Locate the cell with the specified text and output its [X, Y] center coordinate. 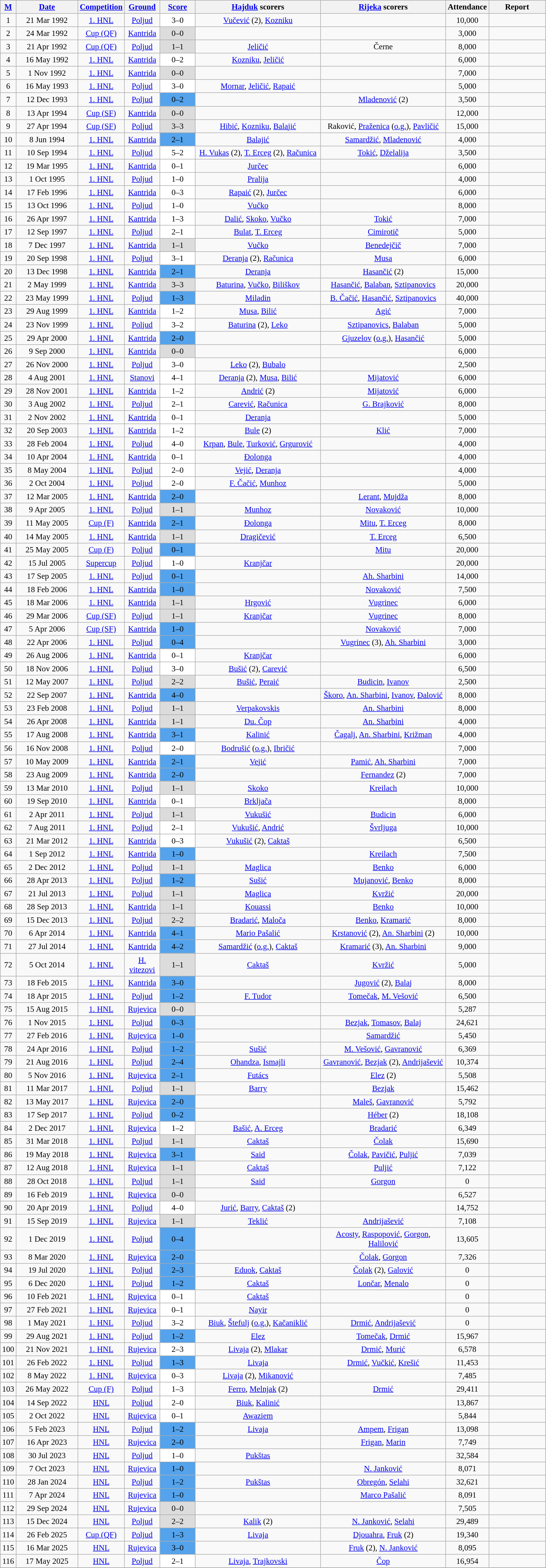
Leko (2), Bubalo [258, 364]
89 [8, 1194]
Livaja (2), Mikanović [258, 1376]
Mladenović (2) [383, 100]
9 Sep 2000 [47, 351]
42 [8, 563]
Tomečak, Drmić [383, 1336]
Vučević (2), Kozniku [258, 20]
3 [8, 47]
Drmić, Vučkić, Krešić [383, 1363]
109 [8, 1469]
80 [8, 1075]
97 [8, 1310]
31 Mar 2018 [47, 1141]
96 [8, 1297]
Agić [383, 312]
Vukušić (2), Caktaš [258, 841]
12 May 2007 [47, 682]
2 [8, 33]
24,621 [467, 1022]
Bule (2) [258, 431]
17 Aug 2008 [47, 735]
27 Feb 2021 [47, 1310]
37 [8, 497]
9,000 [467, 947]
72 [8, 965]
11 [8, 152]
29,411 [467, 1389]
30 Jul 2023 [47, 1455]
82 [8, 1102]
28 [8, 378]
Krstanović (2), An. Sharbini (2) [383, 933]
27 [8, 364]
104 [8, 1403]
16 May 1993 [47, 86]
16 Mar 2025 [47, 1548]
57 [8, 761]
Bezjak, Tomasov, Balaj [383, 1022]
16 Feb 2019 [47, 1194]
111 [8, 1495]
15 Jul 2005 [47, 563]
8 May 2022 [47, 1376]
Hrgović [258, 603]
Du. Čop [258, 722]
44 [8, 589]
24 Mar 1992 [47, 33]
90 [8, 1208]
F. Tudor [258, 996]
2 May 1999 [47, 285]
88 [8, 1181]
25 May 2005 [47, 550]
53 [8, 708]
8,095 [467, 1548]
Čop [383, 1561]
71 [8, 947]
1 Dec 2019 [47, 1239]
7 [8, 100]
10 Feb 2021 [47, 1297]
Fernandez (2) [383, 774]
77 [8, 1036]
21 Apr 1992 [47, 47]
79 [8, 1062]
3 Aug 2002 [47, 404]
24 [8, 325]
9 [8, 126]
8 [8, 113]
60 [8, 801]
17 Sep 2005 [47, 576]
8,091 [467, 1495]
108 [8, 1455]
70 [8, 933]
26 Nov 2000 [47, 364]
Mornar, Jeličić, Rapaić [258, 86]
6,369 [467, 1049]
5,450 [467, 1036]
21 Nov 2021 [47, 1349]
43 [8, 576]
Supercup [101, 563]
101 [8, 1363]
Obregón, Selahi [383, 1482]
Vugrinec (3), Ah. Sharbini [383, 642]
41 [8, 550]
21 Mar 1992 [47, 20]
20 Sep 1998 [47, 258]
68 [8, 907]
66 [8, 880]
69 [8, 920]
19 May 2018 [47, 1155]
26 Aug 2006 [47, 656]
7,108 [467, 1221]
22 Apr 2006 [47, 642]
13 Oct 1996 [47, 206]
34 [8, 457]
14 [8, 192]
8,071 [467, 1469]
Vejić, Deranja [258, 470]
5,844 [467, 1416]
Čolak (2), Galović [383, 1270]
1 May 2021 [47, 1323]
Kalinić [258, 735]
Puljić [383, 1168]
10,374 [467, 1062]
13 May 2017 [47, 1102]
Benko, Kramarić [383, 920]
Drmić, Murić [383, 1349]
115 [8, 1548]
5 [8, 73]
56 [8, 748]
13 Dec 1998 [47, 272]
Eduok, Caktaš [258, 1270]
23 Aug 2009 [47, 774]
116 [8, 1561]
87 [8, 1168]
2 Oct 2022 [47, 1416]
40,000 [467, 298]
17 Sep 2017 [47, 1115]
1 Sep 2012 [47, 854]
Awaziem [258, 1416]
Mitu, T. Erceg [383, 523]
15,690 [467, 1141]
16 Nov 2008 [47, 748]
Musa, Bilić [258, 312]
27 Apr 1994 [47, 126]
74 [8, 996]
Pralija [258, 179]
5 Oct 2014 [47, 965]
65 [8, 867]
Andrijašević [383, 1221]
12 Sep 1997 [47, 232]
114 [8, 1535]
Biuk, Štefulj (o.g.), Kačaniklić [258, 1323]
Munhoz [258, 510]
14 Sep 2022 [47, 1403]
8 Mar 2020 [47, 1257]
106 [8, 1429]
Samardžić (o.g.), Caktaš [258, 947]
35 [8, 470]
112 [8, 1508]
33 [8, 444]
Kalik (2) [258, 1522]
Miladin [258, 298]
84 [8, 1128]
Mujanović, Benko [383, 880]
52 [8, 695]
Baturina (2), Leko [258, 325]
32,584 [467, 1455]
14 May 2005 [47, 537]
2 Dec 2012 [47, 867]
17 [8, 232]
13,867 [467, 1403]
Švrljuga [383, 828]
4–2 [178, 947]
Baturina, Vučko, Biliškov [258, 285]
48 [8, 642]
18 Mar 2006 [47, 603]
50 [8, 669]
12 [8, 166]
7,039 [467, 1155]
Mitu [383, 550]
55 [8, 735]
36 [8, 483]
58 [8, 774]
Černe [383, 47]
20 [8, 272]
Nayir [258, 1310]
20 Apr 2019 [47, 1208]
Lončar, Menalo [383, 1283]
Čolak [383, 1141]
78 [8, 1049]
Hibić, Kozniku, Balajić [258, 126]
Gavranović, Bezjak (2), Andrijašević [383, 1062]
7 Dec 1997 [47, 245]
Ah. Sharbini [383, 576]
6 Dec 2020 [47, 1283]
4 Aug 2001 [47, 378]
8 May 2004 [47, 470]
83 [8, 1115]
31 [8, 417]
6,578 [467, 1349]
Andrić (2) [258, 391]
26 Feb 2022 [47, 1363]
Klić [383, 431]
23 May 1999 [47, 298]
Report [517, 7]
2 Oct 2004 [47, 483]
46 [8, 616]
12 Dec 1993 [47, 100]
15,462 [467, 1089]
Bašić, A. Erceg [258, 1128]
13 Apr 1994 [47, 113]
22 [8, 298]
93 [8, 1257]
Brkljača [258, 801]
29 Apr 2000 [47, 338]
26 Apr 2008 [47, 722]
Fruk (2), N. Janković [383, 1548]
Drmić, Andrijašević [383, 1323]
Score [178, 7]
15 Sep 2019 [47, 1221]
Skoko [258, 788]
15,967 [467, 1336]
Budicin [383, 814]
Frigan, Marin [383, 1442]
5 Apr 2006 [47, 629]
105 [8, 1416]
5–2 [178, 152]
Biuk, Kalinić [258, 1403]
47 [8, 629]
Hajduk scorers [258, 7]
Lerant, Mujdža [383, 497]
Héber (2) [383, 1115]
29 Aug 1999 [47, 312]
54 [8, 722]
10 Sep 1994 [47, 152]
26 Apr 1997 [47, 219]
13 Mar 2010 [47, 788]
7 Apr 2024 [47, 1495]
28 Oct 2018 [47, 1181]
Vukušić [258, 814]
B. Čačić, Hasančić, Sztipanovics [383, 298]
13,098 [467, 1429]
Cimirotič [383, 232]
Ferro, Melnjak (2) [258, 1389]
28 Sep 2013 [47, 907]
26 Feb 2025 [47, 1535]
16 Apr 2023 [47, 1442]
Deranja (2), Računica [258, 258]
14,752 [467, 1208]
45 [8, 603]
15 [8, 206]
11,453 [467, 1363]
Elez [258, 1336]
11 May 2005 [47, 523]
103 [8, 1389]
19 Jul 2020 [47, 1270]
Hasančić, Balaban, Sztipanovics [383, 285]
Sztipanovics, Balaban [383, 325]
1 Nov 2015 [47, 1022]
7,326 [467, 1257]
100 [8, 1349]
18 Apr 2015 [47, 996]
24 Apr 2016 [47, 1049]
13 [8, 179]
91 [8, 1221]
21 Jul 2013 [47, 894]
19,340 [467, 1535]
Rapaić (2), Jurčec [258, 192]
Tomečak, M. Vešović [383, 996]
4 [8, 60]
49 [8, 656]
H. vitezovi [142, 965]
21 [8, 285]
Jurčec [258, 166]
Date [47, 7]
17 Feb 1996 [47, 192]
28 Nov 2001 [47, 391]
6 [8, 86]
28 Jan 2024 [47, 1482]
10 [8, 139]
Bulat, T. Erceg [258, 232]
Bušić, Peraić [258, 682]
Čolak, Gorgon [383, 1257]
18,108 [467, 1115]
18 Feb 2015 [47, 983]
2–4 [178, 1062]
16 May 1992 [47, 60]
21 Aug 2016 [47, 1062]
G. Brajković [383, 404]
81 [8, 1089]
T. Erceg [383, 537]
22 Sep 2007 [47, 695]
12,000 [467, 113]
Marco Pašalić [383, 1495]
110 [8, 1482]
32,621 [467, 1482]
2 Apr 2011 [47, 814]
27 Jul 2014 [47, 947]
Bušić (2), Carević [258, 669]
1 [8, 20]
Dragičević [258, 537]
Jugović (2), Balaj [383, 983]
Balajić [258, 139]
19 Mar 1995 [47, 166]
16,954 [467, 1561]
Kramarić (3), An. Sharbini [383, 947]
1 Nov 1992 [47, 73]
28 Apr 2013 [47, 880]
Drmić [383, 1389]
2 Nov 2002 [47, 417]
62 [8, 828]
Acosty, Raspopović, Gorgon, Halilović [383, 1239]
63 [8, 841]
Krpan, Bule, Turković, Grgurović [258, 444]
Samardžić [383, 1036]
21 Mar 2012 [47, 841]
7,505 [467, 1508]
M. Vešović, Gavranović [383, 1049]
Vejić [258, 761]
N. Janković [383, 1469]
2 Dec 2017 [47, 1128]
Jeličić [258, 47]
18 [8, 245]
29,489 [467, 1522]
15 Dec 2024 [47, 1522]
Competition [101, 7]
Verpakovskis [258, 708]
Bradarić [383, 1128]
Musa [383, 258]
N. Janković, Selahi [383, 1522]
14,000 [467, 576]
95 [8, 1283]
29 Sep 2024 [47, 1508]
23 Nov 1999 [47, 325]
94 [8, 1270]
Livaja, Trajkovski [258, 1561]
Kozniku, Jeličić [258, 60]
7 Aug 2011 [47, 828]
27 Feb 2016 [47, 1036]
7,485 [467, 1376]
6,527 [467, 1194]
Carević, Računica [258, 404]
Čagalj, An. Sharbini, Križman [383, 735]
Ampem, Frigan [383, 1429]
51 [8, 682]
26 May 2022 [47, 1389]
Budicin, Ivanov [383, 682]
Attendance [467, 7]
19 Sep 2010 [47, 801]
Mario Pašalić [258, 933]
Teklić [258, 1221]
Bodrušić (o.g.), Ibričić [258, 748]
Bradarić, Maloča [258, 920]
Benedejčič [383, 245]
10 May 2009 [47, 761]
67 [8, 894]
18 Feb 2006 [47, 589]
102 [8, 1376]
Elez (2) [383, 1075]
Jurić, Barry, Caktaš (2) [258, 1208]
40 [8, 537]
61 [8, 814]
32 [8, 431]
10 Apr 2004 [47, 457]
29 Mar 2006 [47, 616]
Gorgon [383, 1181]
Vukušić, Andrić [258, 828]
29 [8, 391]
Stanovi [142, 378]
59 [8, 788]
Futács [258, 1075]
15 Dec 2013 [47, 920]
13,605 [467, 1239]
18 Nov 2006 [47, 669]
7,749 [467, 1442]
92 [8, 1239]
75 [8, 1009]
25 [8, 338]
5 Nov 2016 [47, 1075]
Čolak, Pavičić, Puljić [383, 1155]
7 Oct 2023 [47, 1469]
15 Aug 2015 [47, 1009]
98 [8, 1323]
39 [8, 523]
8 Jun 1994 [47, 139]
26 [8, 351]
16 [8, 219]
64 [8, 854]
29 Aug 2021 [47, 1336]
Maleš, Gavranović [383, 1102]
12 Mar 2005 [47, 497]
6 Apr 2014 [47, 933]
86 [8, 1155]
19 [8, 258]
Bezjak [383, 1089]
113 [8, 1522]
6,349 [467, 1128]
Raković, Praženica (o.g.), Pavličić [383, 126]
Livaja (2), Mlakar [258, 1349]
20 Sep 2003 [47, 431]
23 Feb 2008 [47, 708]
38 [8, 510]
28 Feb 2004 [47, 444]
107 [8, 1442]
Kouassi [258, 907]
Djouahra, Fruk (2) [383, 1535]
76 [8, 1022]
9 Apr 2005 [47, 510]
Pamić, Ah. Sharbini [383, 761]
17 May 2025 [47, 1561]
5,287 [467, 1009]
5 Feb 2023 [47, 1429]
Ground [142, 7]
Hasančić (2) [383, 272]
Tokić, Dželalija [383, 152]
M [8, 7]
Tokić [383, 219]
30 [8, 404]
Rijeka scorers [383, 7]
5,792 [467, 1102]
5,508 [467, 1075]
Škoro, An. Sharbini, Ivanov, Đalović [383, 695]
12 Aug 2018 [47, 1168]
11 Mar 2017 [47, 1089]
Samardžić, Mladenović [383, 139]
7,122 [467, 1168]
F. Čačić, Munhoz [258, 483]
85 [8, 1141]
Deranja (2), Musa, Bilić [258, 378]
1 Oct 1995 [47, 179]
99 [8, 1336]
Barry [258, 1089]
73 [8, 983]
23 [8, 312]
Gjuzelov (o.g.), Hasančić [383, 338]
H. Vukas (2), T. Erceg (2), Računica [258, 152]
Dalić, Skoko, Vučko [258, 219]
Ohandza, Ismajli [258, 1062]
